For the text-containing cell, return its midpoint in (X, Y) coordinate format. 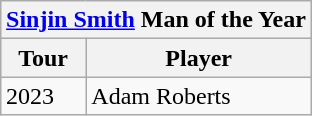
Adam Roberts (199, 96)
Sinjin Smith Man of the Year (156, 20)
Tour (42, 58)
Player (199, 58)
2023 (42, 96)
